From the cell containing the given text, extract its center point as [x, y] coordinate. 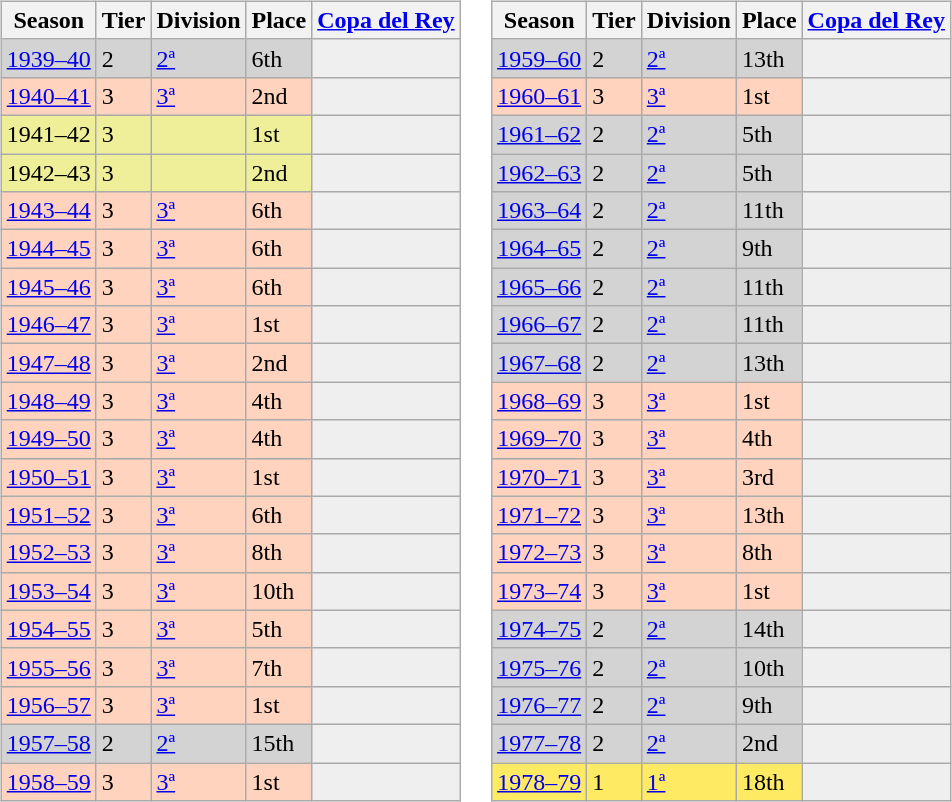
1974–75 [540, 629]
1975–76 [540, 667]
1970–71 [540, 477]
15th [279, 743]
1944–45 [48, 249]
1963–64 [540, 211]
1964–65 [540, 249]
1940–41 [48, 96]
1942–43 [48, 173]
1972–73 [540, 553]
1977–78 [540, 743]
1951–52 [48, 515]
1978–79 [540, 781]
7th [279, 667]
1943–44 [48, 211]
1967–68 [540, 363]
1976–77 [540, 705]
1948–49 [48, 401]
1960–61 [540, 96]
1947–48 [48, 363]
1959–60 [540, 58]
1953–54 [48, 591]
1969–70 [540, 439]
1939–40 [48, 58]
1962–63 [540, 173]
1961–62 [540, 134]
1 [614, 781]
1973–74 [540, 591]
1965–66 [540, 287]
1957–58 [48, 743]
1958–59 [48, 781]
1971–72 [540, 515]
1945–46 [48, 287]
3rd [769, 477]
1941–42 [48, 134]
1949–50 [48, 439]
1966–67 [540, 325]
18th [769, 781]
1954–55 [48, 629]
1955–56 [48, 667]
1952–53 [48, 553]
1968–69 [540, 401]
1946–47 [48, 325]
14th [769, 629]
1956–57 [48, 705]
1950–51 [48, 477]
1ª [688, 781]
